Capture the cell that displays the provided text and extract its [x, y] central coordinate. 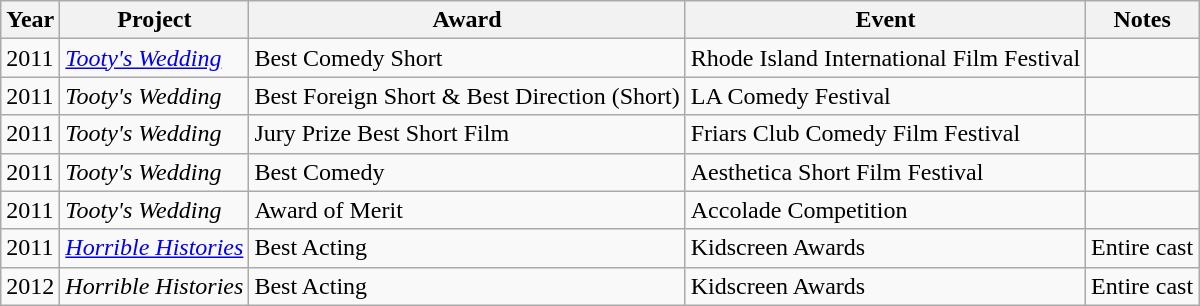
Best Comedy Short [467, 58]
Jury Prize Best Short Film [467, 134]
Aesthetica Short Film Festival [885, 172]
Friars Club Comedy Film Festival [885, 134]
Year [30, 20]
Event [885, 20]
2012 [30, 286]
Accolade Competition [885, 210]
Award of Merit [467, 210]
Award [467, 20]
Rhode Island International Film Festival [885, 58]
Best Comedy [467, 172]
LA Comedy Festival [885, 96]
Best Foreign Short & Best Direction (Short) [467, 96]
Notes [1142, 20]
Project [154, 20]
